Return the [X, Y] coordinate for the center point of the cell that contains the specified text.  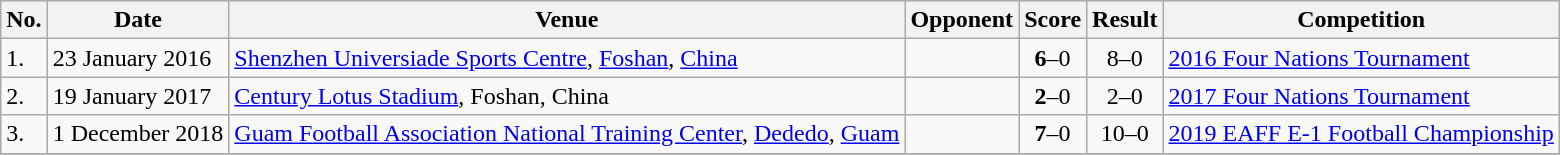
Venue [567, 20]
Date [138, 20]
3. [24, 134]
23 January 2016 [138, 58]
10–0 [1125, 134]
2. [24, 96]
7–0 [1053, 134]
1. [24, 58]
No. [24, 20]
6–0 [1053, 58]
8–0 [1125, 58]
Guam Football Association National Training Center, Dededo, Guam [567, 134]
Opponent [962, 20]
2016 Four Nations Tournament [1361, 58]
Score [1053, 20]
Century Lotus Stadium, Foshan, China [567, 96]
2019 EAFF E-1 Football Championship [1361, 134]
1 December 2018 [138, 134]
Shenzhen Universiade Sports Centre, Foshan, China [567, 58]
Competition [1361, 20]
2017 Four Nations Tournament [1361, 96]
19 January 2017 [138, 96]
Result [1125, 20]
